Detect which cell encompasses the target text, then output its [X, Y] center coordinate. 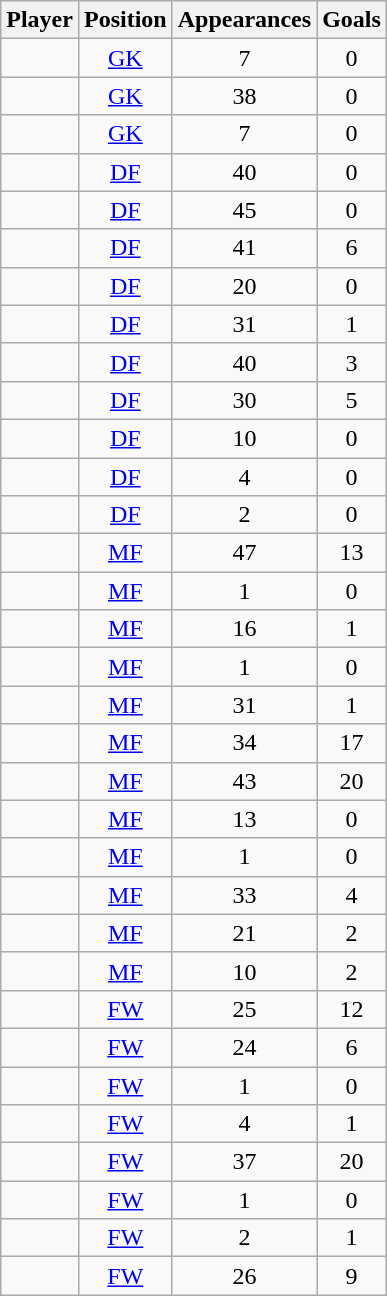
45 [244, 210]
Position [125, 20]
24 [244, 1047]
5 [352, 400]
21 [244, 933]
Player [40, 20]
3 [352, 362]
25 [244, 1009]
34 [244, 743]
47 [244, 553]
Appearances [244, 20]
30 [244, 400]
26 [244, 1276]
17 [352, 743]
33 [244, 895]
12 [352, 1009]
38 [244, 96]
9 [352, 1276]
16 [244, 629]
43 [244, 781]
Goals [352, 20]
37 [244, 1162]
41 [244, 248]
